Provide the (X, Y) coordinate of the cell's center where the given text is located.  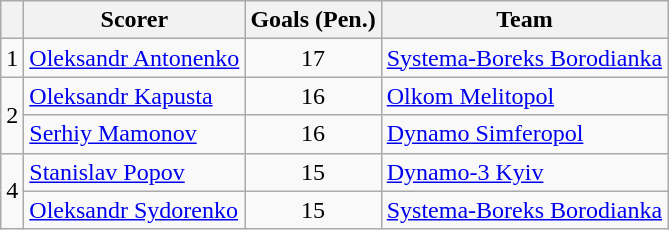
Dynamo Simferopol (524, 134)
Oleksandr Kapusta (134, 96)
1 (12, 58)
Serhiy Mamonov (134, 134)
Goals (Pen.) (313, 20)
4 (12, 191)
Stanislav Popov (134, 172)
2 (12, 115)
Team (524, 20)
Oleksandr Antonenko (134, 58)
Oleksandr Sydorenko (134, 210)
Olkom Melitopol (524, 96)
Scorer (134, 20)
Dynamo-3 Kyiv (524, 172)
17 (313, 58)
